For the text-containing cell, return its midpoint in (x, y) coordinate format. 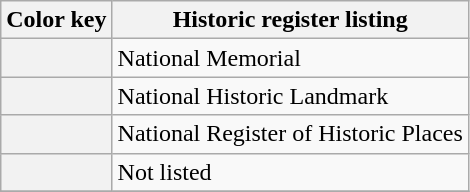
Historic register listing (290, 20)
Not listed (290, 172)
National Historic Landmark (290, 96)
National Register of Historic Places (290, 134)
National Memorial (290, 58)
Color key (56, 20)
